Determine the (X, Y) coordinate at the center of the cell enclosing the given text.  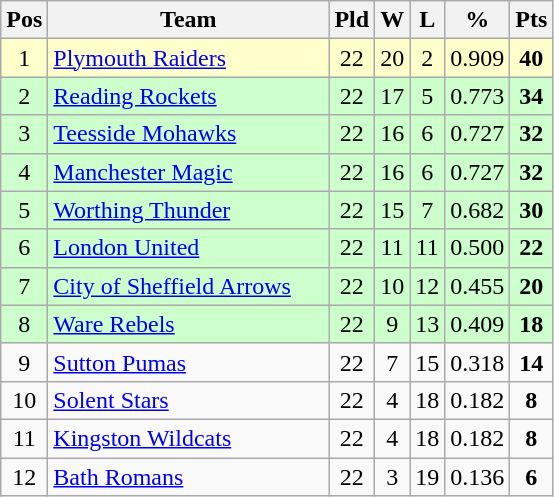
Sutton Pumas (188, 362)
40 (532, 58)
30 (532, 210)
0.909 (478, 58)
Bath Romans (188, 477)
0.318 (478, 362)
0.455 (478, 286)
0.136 (478, 477)
Worthing Thunder (188, 210)
19 (428, 477)
0.500 (478, 248)
34 (532, 96)
Ware Rebels (188, 324)
% (478, 20)
Pts (532, 20)
Kingston Wildcats (188, 438)
0.773 (478, 96)
0.409 (478, 324)
Pos (24, 20)
W (392, 20)
Teesside Mohawks (188, 134)
14 (532, 362)
13 (428, 324)
City of Sheffield Arrows (188, 286)
Reading Rockets (188, 96)
17 (392, 96)
Plymouth Raiders (188, 58)
L (428, 20)
0.682 (478, 210)
London United (188, 248)
Solent Stars (188, 400)
Manchester Magic (188, 172)
1 (24, 58)
Pld (352, 20)
Team (188, 20)
